Scan for the cell matching the given text and deliver its [X, Y] coordinate at center. 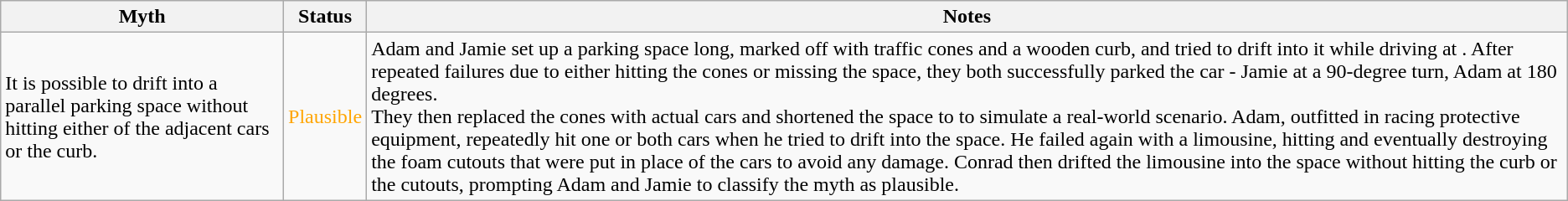
It is possible to drift into a parallel parking space without hitting either of the adjacent cars or the curb. [142, 116]
Status [325, 17]
Notes [967, 17]
Plausible [325, 116]
Myth [142, 17]
